Provide the (x, y) coordinate of the cell's center where the given text is located.  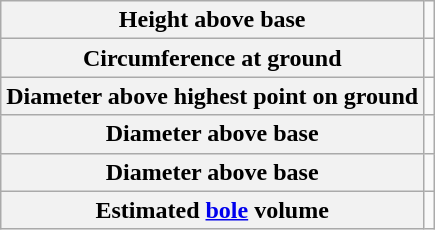
Estimated bole volume (212, 210)
Circumference at ground (212, 58)
Height above base (212, 20)
Diameter above highest point on ground (212, 96)
